Provide the [x, y] coordinate of the cell's center where the given text is located.  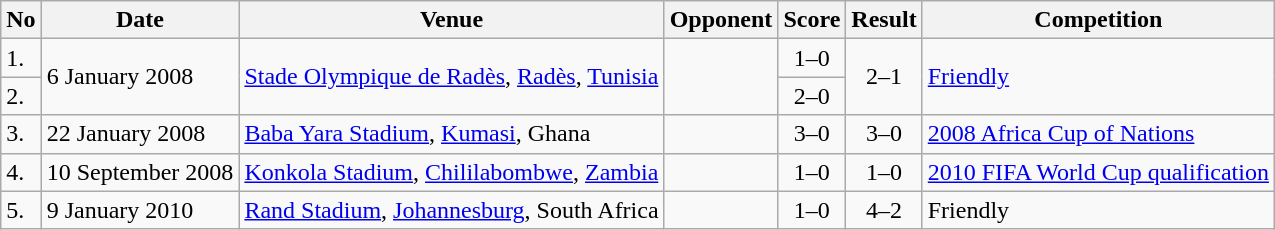
9 January 2010 [140, 210]
2008 Africa Cup of Nations [1098, 134]
Result [884, 20]
2–0 [812, 96]
3. [21, 134]
Konkola Stadium, Chililabombwe, Zambia [452, 172]
Venue [452, 20]
Competition [1098, 20]
2–1 [884, 77]
4–2 [884, 210]
No [21, 20]
22 January 2008 [140, 134]
4. [21, 172]
Date [140, 20]
2010 FIFA World Cup qualification [1098, 172]
Score [812, 20]
10 September 2008 [140, 172]
Opponent [721, 20]
2. [21, 96]
Rand Stadium, Johannesburg, South Africa [452, 210]
Stade Olympique de Radès, Radès, Tunisia [452, 77]
Baba Yara Stadium, Kumasi, Ghana [452, 134]
1. [21, 58]
5. [21, 210]
6 January 2008 [140, 77]
